Return the (x, y) coordinate for the center point of the cell that contains the specified text.  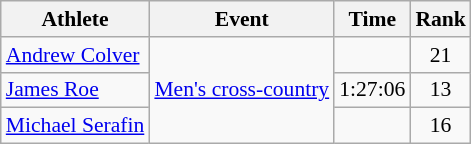
Time (372, 19)
13 (440, 90)
Event (242, 19)
1:27:06 (372, 90)
James Roe (76, 90)
Athlete (76, 19)
Michael Serafin (76, 126)
Rank (440, 19)
16 (440, 126)
Andrew Colver (76, 55)
Men's cross-country (242, 90)
21 (440, 55)
